Return the (x, y) coordinate for the center point of the cell that contains the specified text.  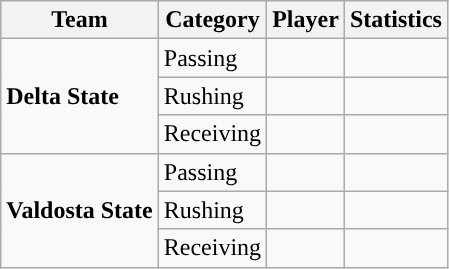
Player (306, 20)
Statistics (396, 20)
Delta State (80, 96)
Category (212, 20)
Team (80, 20)
Valdosta State (80, 210)
